Provide the (X, Y) coordinate of the cell's center where the given text is located.  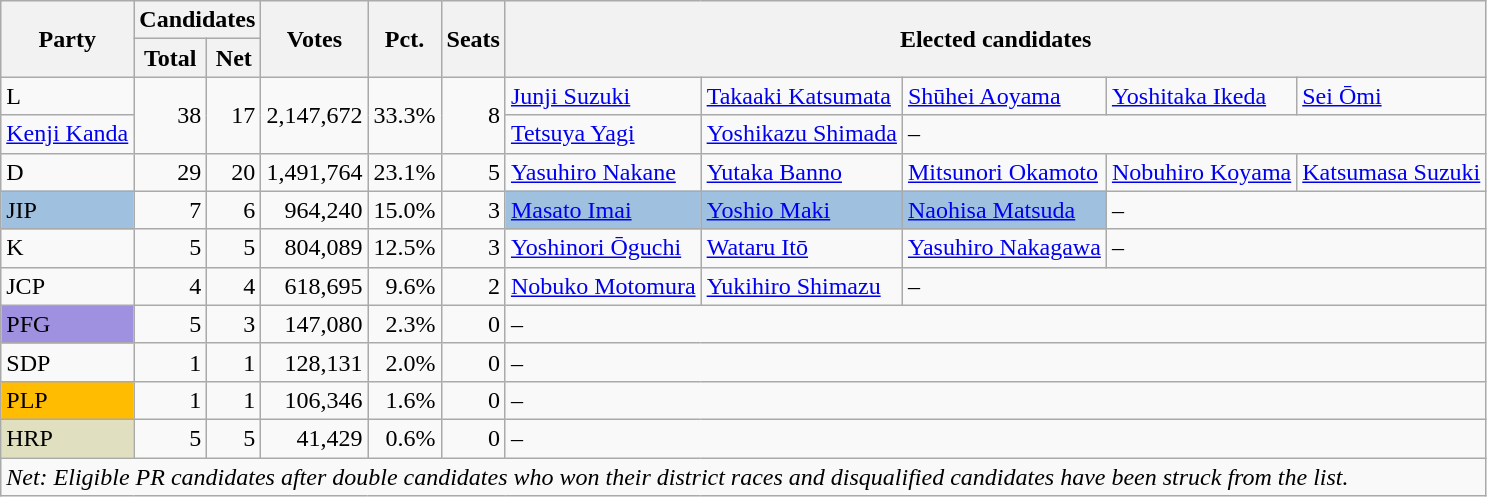
1.6% (404, 400)
Votes (314, 39)
12.5% (404, 248)
Yukihiro Shimazu (802, 286)
Shūhei Aoyama (1004, 96)
Net (234, 58)
964,240 (314, 210)
Katsumasa Suzuki (1392, 172)
20 (234, 172)
2.3% (404, 324)
JCP (68, 286)
Total (170, 58)
2.0% (404, 362)
Party (68, 39)
Junji Suzuki (603, 96)
Yutaka Banno (802, 172)
SDP (68, 362)
9.6% (404, 286)
Yoshitaka Ikeda (1201, 96)
Sei Ōmi (1392, 96)
L (68, 96)
Tetsuya Yagi (603, 134)
0.6% (404, 438)
1,491,764 (314, 172)
38 (170, 115)
6 (234, 210)
JIP (68, 210)
106,346 (314, 400)
Net: Eligible PR candidates after double candidates who won their district races and disqualified candidates have been struck from the list. (744, 477)
Nobuko Motomura (603, 286)
Seats (473, 39)
804,089 (314, 248)
Yoshio Maki (802, 210)
33.3% (404, 115)
HRP (68, 438)
D (68, 172)
PLP (68, 400)
8 (473, 115)
Yasuhiro Nakane (603, 172)
Kenji Kanda (68, 134)
15.0% (404, 210)
K (68, 248)
Yoshikazu Shimada (802, 134)
Yoshinori Ōguchi (603, 248)
128,131 (314, 362)
PFG (68, 324)
Naohisa Matsuda (1004, 210)
29 (170, 172)
Takaaki Katsumata (802, 96)
147,080 (314, 324)
7 (170, 210)
Candidates (198, 20)
17 (234, 115)
2 (473, 286)
41,429 (314, 438)
Pct. (404, 39)
Elected candidates (995, 39)
Wataru Itō (802, 248)
Masato Imai (603, 210)
618,695 (314, 286)
2,147,672 (314, 115)
Mitsunori Okamoto (1004, 172)
Nobuhiro Koyama (1201, 172)
Yasuhiro Nakagawa (1004, 248)
23.1% (404, 172)
